Pinpoint the cell where the given text exists, returning its [X, Y] midpoint coordinate. 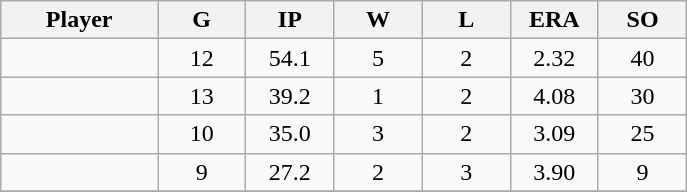
10 [202, 134]
3.90 [554, 172]
G [202, 20]
25 [642, 134]
39.2 [290, 96]
Player [80, 20]
54.1 [290, 58]
40 [642, 58]
27.2 [290, 172]
1 [378, 96]
3.09 [554, 134]
4.08 [554, 96]
L [466, 20]
2.32 [554, 58]
IP [290, 20]
30 [642, 96]
5 [378, 58]
35.0 [290, 134]
12 [202, 58]
ERA [554, 20]
SO [642, 20]
13 [202, 96]
W [378, 20]
